Find where the given text appears and provide that cell's center as [X, Y] coordinate. 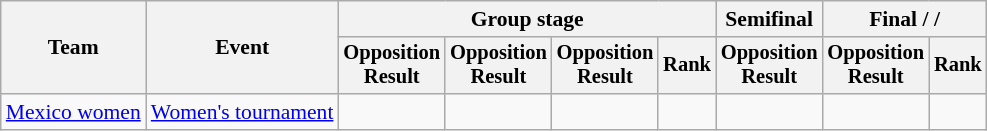
Semifinal [770, 19]
Group stage [526, 19]
Final / / [904, 19]
Team [74, 48]
Event [242, 48]
Mexico women [74, 112]
Women's tournament [242, 112]
